Return the [X, Y] coordinate for the center point of the cell that contains the specified text.  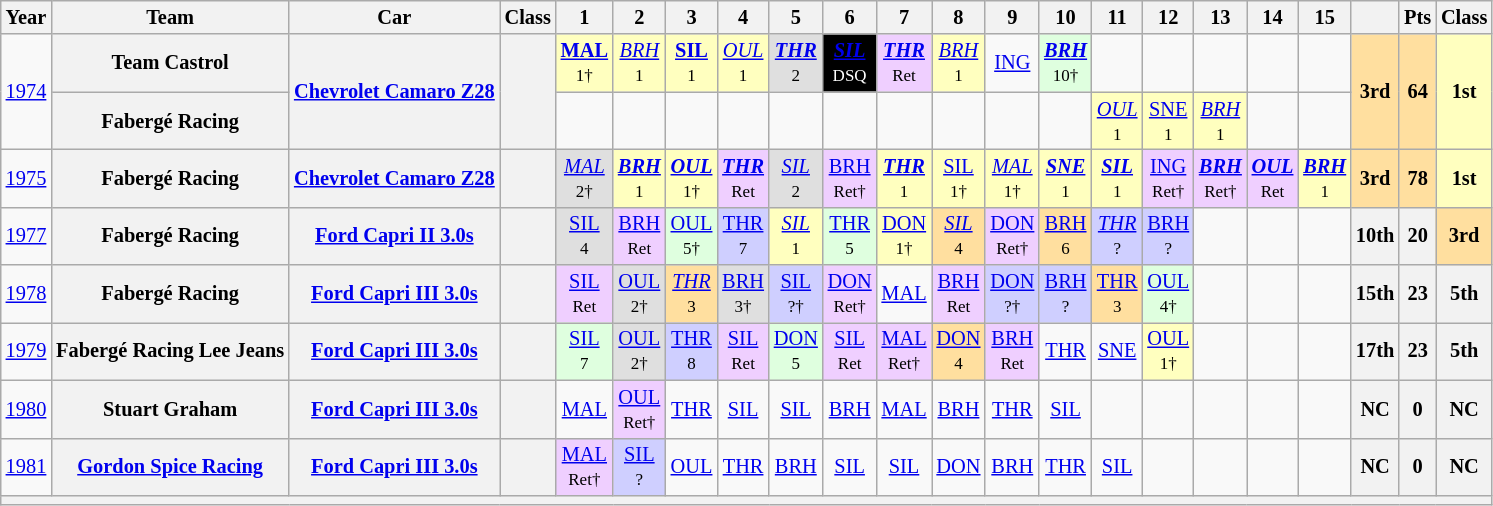
6 [850, 17]
Gordon Spice Racing [170, 467]
Car [394, 17]
10 [1066, 17]
SIL2 [796, 178]
Year [26, 17]
INGRet† [1168, 178]
Fabergé Racing Lee Jeans [170, 351]
78 [1418, 178]
BRH10† [1066, 63]
1977 [26, 236]
OULRet [1273, 178]
DON [959, 467]
MAL2† [584, 178]
15th [1375, 294]
8 [959, 17]
9 [1012, 17]
DON5 [796, 351]
3 [692, 17]
1974 [26, 92]
OUL [692, 467]
OUL5† [692, 236]
1981 [26, 467]
DON?† [1012, 294]
SIL7 [584, 351]
Pts [1418, 17]
THR2 [796, 63]
15 [1324, 17]
2 [640, 17]
THR? [1117, 236]
10th [1375, 236]
7 [904, 17]
THR1 [904, 178]
4 [743, 17]
5 [796, 17]
12 [1168, 17]
THR7 [743, 236]
Team [170, 17]
OUL4† [1168, 294]
Stuart Graham [170, 409]
64 [1418, 92]
SIL1† [959, 178]
SNE [1117, 351]
17th [1375, 351]
20 [1418, 236]
DON1† [904, 236]
SILDSQ [850, 63]
DON4 [959, 351]
ING [1012, 63]
1975 [26, 178]
OULRet† [640, 409]
THR5 [850, 236]
Ford Capri II 3.0s [394, 236]
1979 [26, 351]
BRH3† [743, 294]
SIL? [640, 467]
BRH6 [1066, 236]
1978 [26, 294]
1 [584, 17]
13 [1220, 17]
14 [1273, 17]
Team Castrol [170, 63]
THR8 [692, 351]
1980 [26, 409]
11 [1117, 17]
SIL?† [796, 294]
